From the cell containing the given text, extract its center point as (x, y) coordinate. 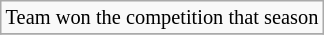
Team won the competition that season (162, 17)
